Scan for the cell matching the given text and deliver its [X, Y] coordinate at center. 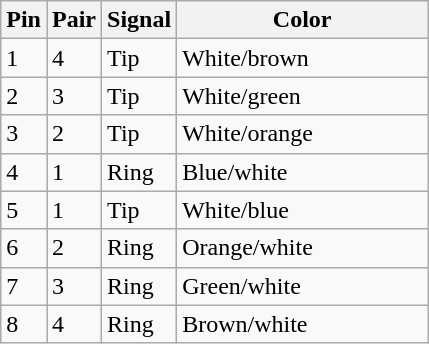
Blue/white [302, 172]
Pin [24, 20]
Signal [140, 20]
6 [24, 248]
Orange/white [302, 248]
5 [24, 210]
White/blue [302, 210]
Brown/white [302, 324]
7 [24, 286]
White/green [302, 96]
Green/white [302, 286]
Color [302, 20]
8 [24, 324]
Pair [74, 20]
White/brown [302, 58]
White/orange [302, 134]
